Scan for the cell matching the given text and deliver its (x, y) coordinate at center. 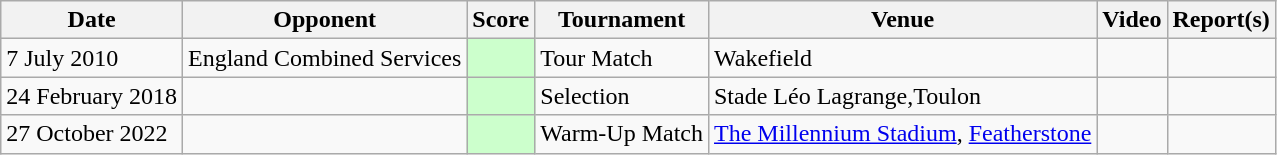
Report(s) (1221, 20)
24 February 2018 (92, 96)
7 July 2010 (92, 58)
Warm-Up Match (622, 134)
Opponent (324, 20)
Video (1132, 20)
Selection (622, 96)
Wakefield (902, 58)
Stade Léo Lagrange,Toulon (902, 96)
27 October 2022 (92, 134)
Tour Match (622, 58)
Tournament (622, 20)
Venue (902, 20)
The Millennium Stadium, Featherstone (902, 134)
Score (501, 20)
England Combined Services (324, 58)
Date (92, 20)
